Scan for the cell matching the given text and deliver its [X, Y] coordinate at center. 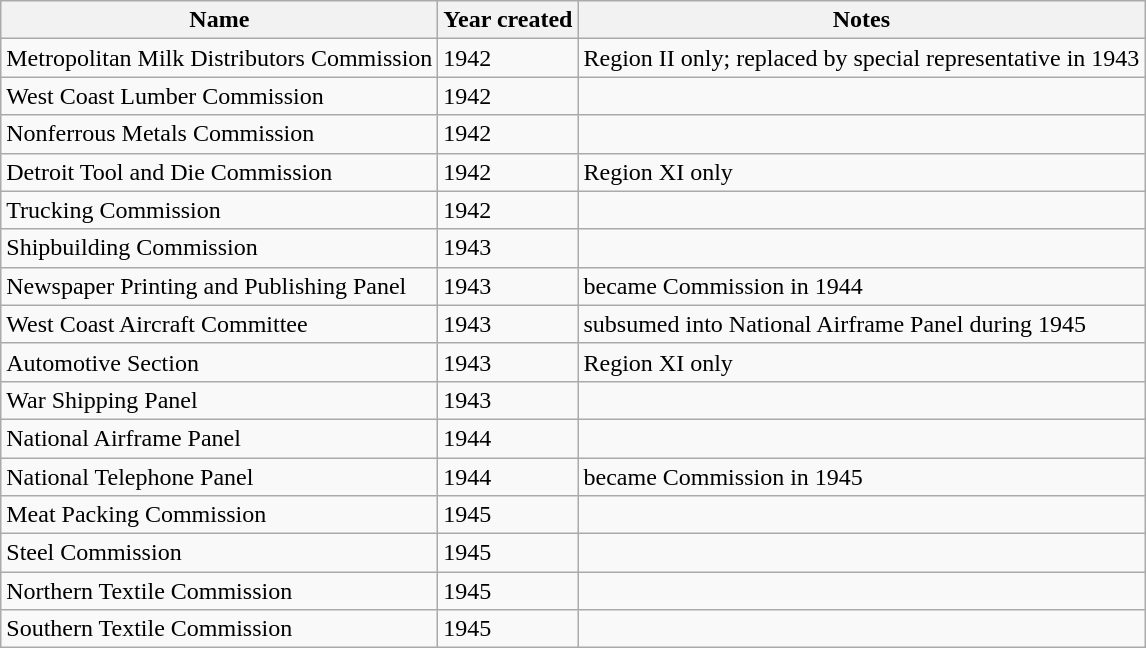
became Commission in 1944 [862, 286]
Region II only; replaced by special representative in 1943 [862, 58]
Metropolitan Milk Distributors Commission [220, 58]
Year created [508, 20]
Meat Packing Commission [220, 515]
became Commission in 1945 [862, 477]
Steel Commission [220, 553]
Detroit Tool and Die Commission [220, 172]
Nonferrous Metals Commission [220, 134]
West Coast Aircraft Committee [220, 324]
Newspaper Printing and Publishing Panel [220, 286]
Northern Textile Commission [220, 591]
Trucking Commission [220, 210]
Southern Textile Commission [220, 629]
subsumed into National Airframe Panel during 1945 [862, 324]
National Airframe Panel [220, 438]
Notes [862, 20]
Shipbuilding Commission [220, 248]
National Telephone Panel [220, 477]
Automotive Section [220, 362]
Name [220, 20]
West Coast Lumber Commission [220, 96]
War Shipping Panel [220, 400]
